Determine the [x, y] coordinate at the center of the cell enclosing the given text.  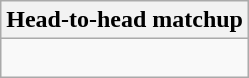
Head-to-head matchup [125, 20]
